Pinpoint the cell where the given text exists, returning its (x, y) midpoint coordinate. 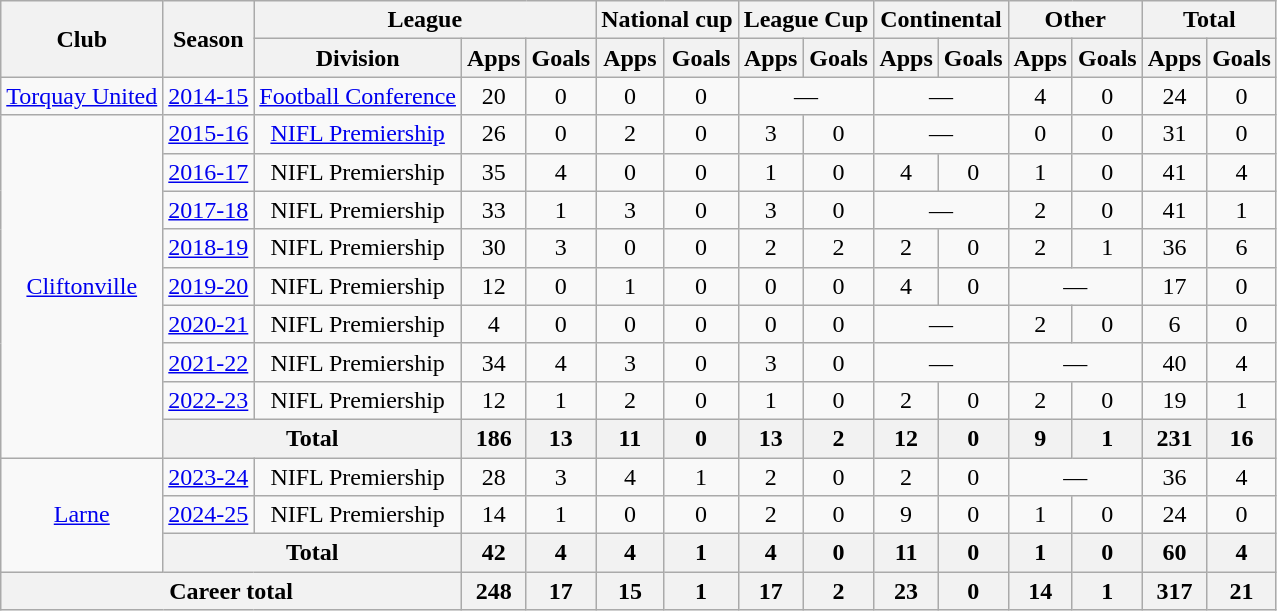
40 (1174, 362)
21 (1242, 591)
Larne (82, 515)
2024-25 (208, 515)
30 (494, 248)
Other (1075, 20)
2014-15 (208, 96)
26 (494, 134)
Torquay United (82, 96)
Club (82, 39)
2019-20 (208, 286)
31 (1174, 134)
186 (494, 438)
34 (494, 362)
2015-16 (208, 134)
28 (494, 477)
2023-24 (208, 477)
42 (494, 553)
317 (1174, 591)
16 (1242, 438)
Continental (941, 20)
2021-22 (208, 362)
231 (1174, 438)
League Cup (806, 20)
35 (494, 172)
League (425, 20)
60 (1174, 553)
Season (208, 39)
248 (494, 591)
33 (494, 210)
Football Conference (358, 96)
2016-17 (208, 172)
23 (906, 591)
National cup (667, 20)
Division (358, 58)
Career total (232, 591)
Cliftonville (82, 286)
2018-19 (208, 248)
20 (494, 96)
2020-21 (208, 324)
2017-18 (208, 210)
2022-23 (208, 400)
19 (1174, 400)
15 (630, 591)
